Return the (x, y) coordinate for the center point of the cell that contains the specified text.  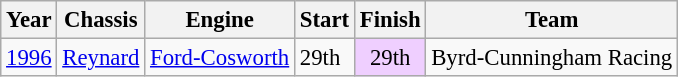
Engine (220, 20)
Year (29, 20)
Reynard (101, 58)
Finish (390, 20)
Team (552, 20)
Ford-Cosworth (220, 58)
1996 (29, 58)
Byrd-Cunningham Racing (552, 58)
Chassis (101, 20)
Start (325, 20)
